For the text-containing cell, return its midpoint in [x, y] coordinate format. 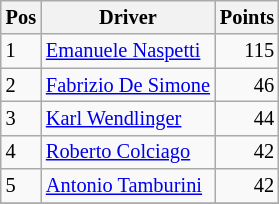
Points [247, 17]
46 [247, 85]
3 [21, 118]
Karl Wendlinger [128, 118]
5 [21, 186]
2 [21, 85]
Fabrizio De Simone [128, 85]
4 [21, 152]
Antonio Tamburini [128, 186]
Pos [21, 17]
Emanuele Naspetti [128, 51]
1 [21, 51]
Driver [128, 17]
Roberto Colciago [128, 152]
115 [247, 51]
44 [247, 118]
